Provide the [x, y] coordinate of the cell's center where the given text is located.  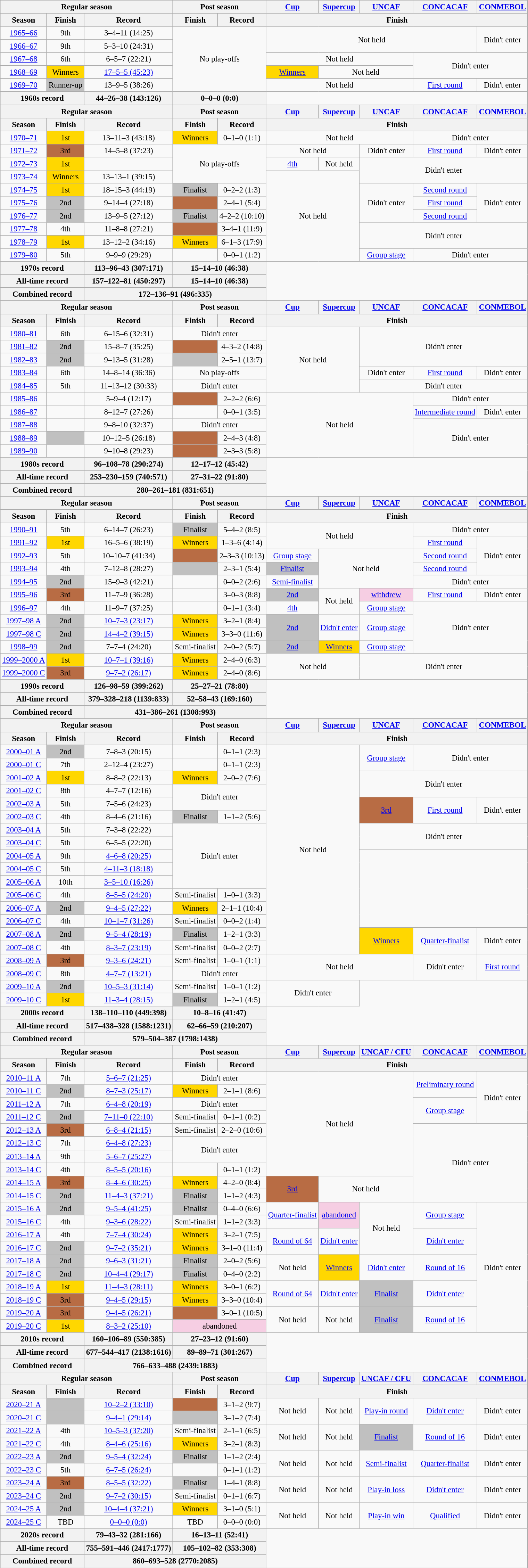
11–9–7 (37:25) [129, 608]
Play-in loss [386, 1489]
9–3–6 (24:21) [129, 960]
7–12–8 (28:27) [129, 568]
9–5–4 (41:25) [129, 1209]
14–8–14 (36:36) [129, 373]
9–7–2 (26:17) [129, 673]
0–0–1 (3:5) [242, 412]
2012–13 C [24, 1143]
2015–16 A [24, 1209]
17–5–5 (45:23) [129, 72]
2013–14 C [24, 1169]
9–4–5 (26:21) [129, 1313]
9–4–5 (29:15) [129, 1300]
2006–07 A [24, 908]
2004–05 C [24, 869]
2019–20 C [24, 1326]
280–261–181 (831:651) [175, 490]
157–122–81 (450:297) [129, 281]
2011–12 C [24, 1117]
1980–81 [24, 334]
2–2–0 (10:6) [242, 1130]
4–6–8 (20:25) [129, 856]
2007–08 A [24, 934]
1996–97 [24, 608]
2018–19 C [24, 1300]
579–504–387 (1798:1438) [175, 1039]
27–23–12 (91:60) [220, 1339]
14–5–8 (37:23) [129, 150]
6–14–7 (26:23) [129, 529]
2010s record [42, 1339]
1997–98 C [24, 634]
1969–70 [24, 85]
138–110–110 (449:398) [129, 1013]
3–2–1 (7:5) [242, 1235]
2001–02 A [24, 778]
3–2–1 (8:3) [242, 1444]
1982–83 [24, 360]
2009–10 A [24, 986]
1972–73 [24, 164]
2004–05 A [24, 856]
6–4–8 (20:19) [129, 1104]
1998–99 [24, 647]
1990–91 [24, 529]
2011–12 A [24, 1104]
10–12–5 (26:18) [129, 438]
0–0–1 (1:2) [242, 255]
9–5–4 (32:24) [129, 1457]
1987–88 [24, 425]
1976–77 [24, 216]
10–10–7 (41:34) [129, 556]
2010–11 A [24, 1078]
Intermediate round [445, 412]
3–1–2 (9:7) [242, 1404]
2005–06 C [24, 895]
1968–69 [24, 72]
1991–92 [24, 542]
89–89–71 (301:267) [220, 1352]
10–8–16 (41:47) [220, 1013]
10–7–3 (23:17) [129, 621]
0–1–1 (6:7) [242, 1496]
1–1–2 (4:3) [242, 1196]
1966–67 [24, 46]
2–4–0 (6:3) [242, 660]
8–5–5 (32:22) [129, 1483]
253–230–159 (740:571) [129, 477]
9–13–5 (31:28) [129, 360]
13–12–2 (34:16) [129, 242]
431–386–261 (1308:993) [175, 712]
2003–04 C [24, 843]
9–4–5 (27:22) [129, 908]
8–4–6 (21:16) [129, 817]
14–4–2 (39:15) [129, 634]
10th [66, 882]
9–7–2 (30:15) [129, 1496]
1960s record [42, 98]
8–4–6 (30:25) [129, 1182]
7–7–4 (24:20) [129, 647]
5–9–4 (12:17) [129, 399]
2019–20 A [24, 1313]
1974–75 [24, 190]
517–438–328 (1588:1231) [129, 1026]
Play-in round [386, 1411]
1–1–2 (2:4) [242, 1457]
2–4–0 (8:6) [242, 673]
8–12–7 (27:26) [129, 412]
9–4–1 (29:14) [129, 1418]
2009–10 C [24, 1000]
1979–80 [24, 255]
1999–2000 A [24, 660]
27–31–22 (91:80) [220, 477]
52–58–43 (169:160) [220, 699]
3–2–1 (8:4) [242, 621]
2016–17 A [24, 1235]
2024–25 C [24, 1522]
4–7–7 (12:16) [129, 791]
10–4–4 (37:21) [129, 1509]
4–2–2 (10:10) [242, 216]
113–96–43 (307:171) [129, 268]
12–17–12 (45:42) [220, 464]
6–7–5 (26:24) [129, 1470]
2015–16 C [24, 1222]
1993–94 [24, 568]
Preliminary round [445, 1085]
2–0–2 (7:6) [242, 778]
2007–08 C [24, 947]
9–5–4 (28:19) [129, 934]
10–2–2 (33:10) [129, 1404]
1–1–2 (5:6) [242, 817]
3–0–1 (10:5) [242, 1313]
1994–95 [24, 582]
96–108–78 (290:274) [129, 464]
5–6–7 (25:27) [129, 1156]
1965–66 [24, 33]
1984–85 [24, 386]
9–6–3 (31:21) [129, 1261]
0–2–2 (1:3) [242, 190]
1–2–1 (3:3) [242, 934]
5–6–7 (21:25) [129, 1078]
2000–01 A [24, 752]
Qualified [445, 1516]
2006–07 C [24, 921]
2022–23 C [24, 1470]
11–7–9 (36:28) [129, 595]
1989–90 [24, 451]
Runner-up [66, 85]
6–4–8 (27:23) [129, 1143]
2021–22 C [24, 1444]
2023–24 A [24, 1483]
126–98–59 (399:262) [129, 686]
6–5–5 (22:20) [129, 843]
10–5–3 (37:20) [129, 1431]
13–13–1 (39:15) [129, 177]
1986–87 [24, 412]
2017–18 A [24, 1261]
0–1–0 (1:1) [242, 138]
2020–21 A [24, 1404]
1988–89 [24, 438]
4–7–7 (13:21) [129, 974]
7–8–3 (20:15) [129, 752]
2–3–3 (10:13) [242, 556]
9–8–10 (32:37) [129, 425]
2021–22 A [24, 1431]
1967–68 [24, 59]
1981–82 [24, 346]
8–5–5 (24:20) [129, 895]
3–3–0 (10:4) [242, 1300]
13–9–5 (27:12) [129, 216]
3–1–0 (5:1) [242, 1509]
11–3–4 (28:15) [129, 1000]
2–1–1 (8:6) [242, 1091]
7–3–8 (22:22) [129, 830]
9–14–4 (27:18) [129, 203]
2000s record [42, 1013]
1990s record [42, 686]
172–136–91 (496:335) [175, 294]
5–4–2 (8:5) [242, 529]
13–11–3 (43:18) [129, 138]
3–0–3 (8:8) [242, 595]
7–11–0 (22:10) [129, 1117]
2–1–1 (6:5) [242, 1431]
677–544–417 (2138:1616) [129, 1352]
11–4–3 (37:21) [129, 1196]
11–8–8 (27:21) [129, 229]
8–3–2 (25:10) [129, 1326]
2010–11 C [24, 1091]
4–3–2 (14:8) [242, 346]
16–13–11 (52:41) [220, 1535]
Play-in win [386, 1516]
1995–96 [24, 595]
2–0–2 (5:7) [242, 647]
755–591–446 (2417:1777) [129, 1548]
2022–23 A [24, 1457]
6–1–3 (17:9) [242, 242]
1978–79 [24, 242]
25–27–21 (78:80) [220, 686]
2–3–1 (5:4) [242, 568]
9–7–2 (35:21) [129, 1248]
8–8–2 (22:13) [129, 778]
10–7–1 (39:16) [129, 660]
1–0–1 (1:1) [242, 960]
2003–04 A [24, 830]
3–5–10 (16:26) [129, 882]
1983–84 [24, 373]
0–0–2 (2:7) [242, 947]
2–0–2 (5:6) [242, 1261]
8–7–3 (25:17) [129, 1091]
160–106–89 (550:385) [129, 1339]
3–4–1 (11:9) [242, 229]
1–0–1 (3:3) [242, 895]
2002–03 A [24, 804]
1–2–1 (4:5) [242, 1000]
11–13–12 (30:33) [129, 386]
6–8–4 (21:15) [129, 1130]
0–1–1 (3:4) [242, 608]
1975–76 [24, 203]
15–8–7 (35:25) [129, 346]
3–4–11 (14:25) [129, 33]
2–5–1 (13:7) [242, 360]
1999–2000 C [24, 673]
1973–74 [24, 177]
2001–02 C [24, 791]
860–693–528 (2770:2085) [175, 1561]
3–1–0 (11:4) [242, 1248]
6–5–7 (22:21) [129, 59]
2016–17 C [24, 1248]
2008–09 A [24, 960]
0–0–2 (1:4) [242, 921]
2–4–3 (4:8) [242, 438]
0–4–0 (6:6) [242, 1209]
0–1–1 (0:2) [242, 1117]
2012–13 A [24, 1130]
2000–01 C [24, 764]
2–3–3 (5:8) [242, 451]
1–3–6 (4:14) [242, 542]
2–4–1 (5:4) [242, 203]
4–2–0 (8:4) [242, 1182]
3–1–2 (7:4) [242, 1418]
0–4–0 (2:2) [242, 1274]
2018–19 A [24, 1287]
2014–15 A [24, 1182]
withdrew [386, 595]
1992–93 [24, 556]
379–328–218 (1139:833) [129, 699]
11–4–3 (28:11) [129, 1287]
1977–78 [24, 229]
9–10–8 (29:23) [129, 451]
2–1–1 (10:4) [242, 908]
7–7–4 (30:24) [129, 1235]
8–5–5 (20:16) [129, 1169]
2023–24 C [24, 1496]
62–66–59 (210:207) [220, 1026]
1–4–1 (8:8) [242, 1483]
2014–15 C [24, 1196]
79–43–32 (281:166) [129, 1535]
6–15–6 (32:31) [129, 334]
2008–09 C [24, 974]
1971–72 [24, 150]
2020–21 C [24, 1418]
2005–06 A [24, 882]
1970s record [42, 268]
15–9–3 (42:21) [129, 582]
44–26–38 (143:126) [129, 98]
2017–18 C [24, 1274]
18–15–3 (44:19) [129, 190]
1970–71 [24, 138]
16–5–6 (38:19) [129, 542]
10–1–7 (31:26) [129, 921]
2–2–2 (6:6) [242, 399]
3–3–0 (11:6) [242, 634]
9–9–9 (29:29) [129, 255]
4–11–3 (18:18) [129, 869]
1985–86 [24, 399]
2020s record [42, 1535]
3–0–1 (6:2) [242, 1287]
2024–25 A [24, 1509]
7–5–6 (24:23) [129, 804]
766–633–488 (2439:1883) [175, 1365]
8–4–6 (25:16) [129, 1444]
8–3–7 (23:19) [129, 947]
13–9–5 (38:26) [129, 85]
10–5–3 (31:14) [129, 986]
1980s record [42, 464]
2002–03 C [24, 817]
1–0–1 (1:2) [242, 986]
0–0–2 (2:6) [242, 582]
2013–14 A [24, 1156]
5–3–10 (24:31) [129, 46]
2–12–4 (23:27) [129, 764]
105–102–82 (353:308) [220, 1548]
10–4–4 (29:17) [129, 1274]
9–3–6 (28:22) [129, 1222]
1–1–2 (3:3) [242, 1222]
1997–98 A [24, 621]
